Return the [X, Y] coordinate for the center point of the cell that contains the specified text.  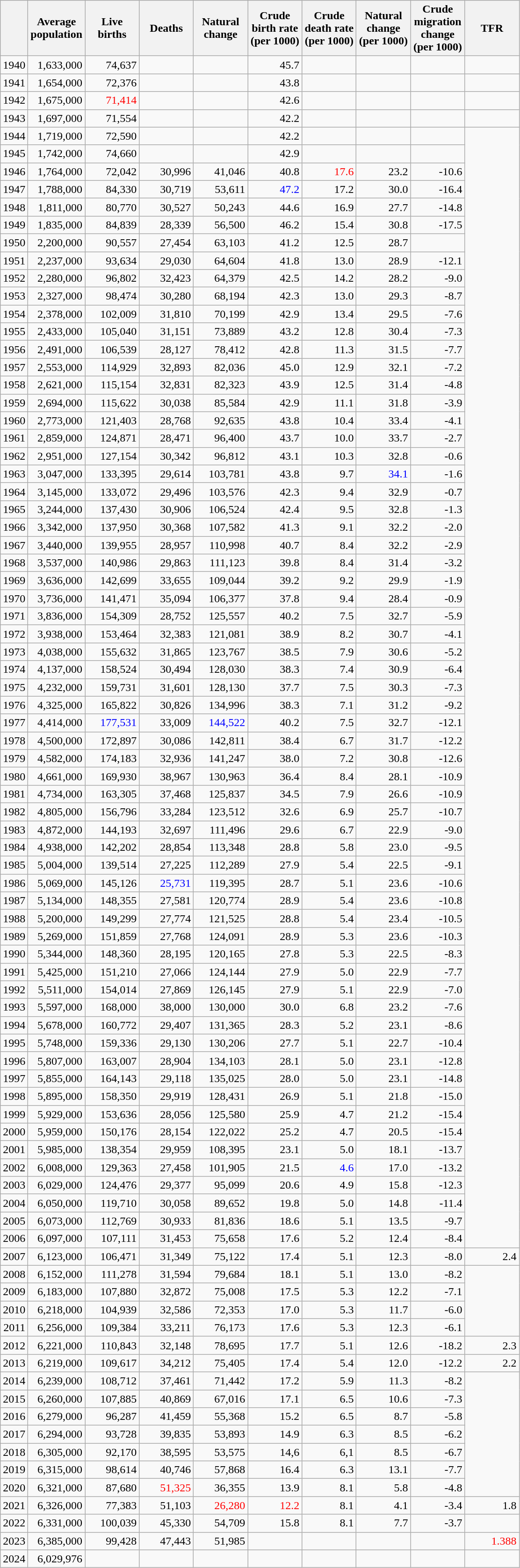
43.1 [275, 456]
120,165 [221, 954]
1.388 [492, 1541]
1949 [14, 225]
5,959,000 [57, 1132]
30.9 [383, 670]
1987 [14, 901]
-2.9 [438, 545]
77,383 [112, 1505]
6,221,000 [57, 1345]
38.5 [275, 652]
36.4 [275, 776]
37.7 [275, 687]
150,176 [112, 1132]
1942 [14, 100]
5,678,000 [57, 1025]
1981 [14, 794]
139,955 [112, 545]
51,325 [166, 1488]
41,459 [166, 1417]
128,431 [221, 1096]
1970 [14, 599]
72,042 [112, 171]
-10.4 [438, 1043]
20.6 [275, 1185]
26.6 [383, 794]
139,514 [112, 865]
40,746 [166, 1470]
-10.5 [438, 919]
Live births [112, 28]
26,280 [221, 1505]
1944 [14, 136]
87,680 [112, 1488]
93,728 [112, 1434]
1983 [14, 829]
33,655 [166, 581]
-10.3 [438, 936]
95,099 [221, 1185]
1967 [14, 545]
148,355 [112, 901]
16.9 [329, 207]
5,855,000 [57, 1078]
2004 [14, 1203]
138,354 [112, 1150]
130,000 [221, 1007]
133,072 [112, 492]
70,199 [221, 314]
1947 [14, 189]
2011 [14, 1327]
141,247 [221, 758]
34.5 [275, 794]
30,086 [166, 741]
1,835,000 [57, 225]
27,225 [166, 865]
96,287 [112, 1417]
5,807,000 [57, 1061]
2010 [14, 1310]
6,008,000 [57, 1168]
6,239,000 [57, 1381]
37,461 [166, 1381]
30.7 [383, 634]
1988 [14, 919]
72,376 [112, 83]
96,812 [221, 456]
7.1 [329, 705]
-5.8 [438, 1417]
2,378,000 [57, 314]
28,056 [166, 1114]
6,331,000 [57, 1523]
134,996 [221, 705]
30.4 [383, 332]
42.4 [275, 509]
174,183 [112, 758]
111,278 [112, 1274]
128,130 [221, 687]
96,802 [112, 278]
28.4 [383, 599]
2019 [14, 1470]
4,414,000 [57, 723]
6,218,000 [57, 1310]
-9.5 [438, 848]
28,127 [166, 349]
30.6 [383, 652]
89,652 [221, 1203]
30,494 [166, 670]
30.3 [383, 687]
17.1 [275, 1398]
6,097,000 [57, 1239]
5,004,000 [57, 865]
-8.0 [438, 1256]
156,796 [112, 812]
4,325,000 [57, 705]
31,453 [166, 1239]
-7.1 [438, 1292]
4,661,000 [57, 776]
-17.5 [438, 225]
6,219,000 [57, 1363]
129,363 [112, 1168]
3,836,000 [57, 616]
-9.2 [438, 705]
9.5 [329, 509]
10.3 [329, 456]
74,637 [112, 65]
-8.3 [438, 954]
44.6 [275, 207]
2006 [14, 1239]
-6.0 [438, 1310]
-5.9 [438, 616]
2,859,000 [57, 438]
25.7 [383, 812]
17.7 [275, 1345]
3,342,000 [57, 527]
32,831 [166, 385]
32,872 [166, 1292]
-3.2 [438, 563]
96,400 [221, 438]
31.7 [383, 741]
25.9 [275, 1114]
40.7 [275, 545]
32,697 [166, 829]
5,748,000 [57, 1043]
Natural change [221, 28]
27,066 [166, 972]
5,511,000 [57, 990]
135,025 [221, 1078]
10.4 [329, 421]
8.7 [383, 1417]
9.2 [329, 581]
1974 [14, 670]
99,428 [112, 1541]
55,368 [221, 1417]
45.0 [275, 367]
6,315,000 [57, 1470]
75,008 [221, 1292]
137,950 [112, 527]
38,967 [166, 776]
112,769 [112, 1221]
-3.4 [438, 1505]
142,699 [112, 581]
-6.1 [438, 1327]
25.2 [275, 1132]
5,269,000 [57, 936]
6,029,976 [57, 1559]
39.8 [275, 563]
45,330 [166, 1523]
168,000 [112, 1007]
2013 [14, 1363]
142,811 [221, 741]
153,464 [112, 634]
3,938,000 [57, 634]
1953 [14, 296]
111,123 [221, 563]
2,621,000 [57, 385]
1993 [14, 1007]
1954 [14, 314]
1965 [14, 509]
37.8 [275, 599]
29.9 [383, 581]
104,939 [112, 1310]
12.9 [329, 367]
4,805,000 [57, 812]
155,632 [112, 652]
5,929,000 [57, 1114]
107,582 [221, 527]
4,582,000 [57, 758]
5,425,000 [57, 972]
Natural change (per 1000) [383, 28]
4,038,000 [57, 652]
4,137,000 [57, 670]
19.8 [275, 1203]
2,433,000 [57, 332]
1961 [14, 438]
1,788,000 [57, 189]
15.4 [329, 225]
159,336 [112, 1043]
1,764,000 [57, 171]
112,289 [221, 865]
82,036 [221, 367]
29,030 [166, 260]
14,6 [275, 1452]
54,709 [221, 1523]
2018 [14, 1452]
31,349 [166, 1256]
12.4 [383, 1239]
111,496 [221, 829]
23.4 [383, 919]
37,468 [166, 794]
145,126 [112, 883]
72,353 [221, 1310]
32.9 [383, 492]
7.4 [329, 670]
-7.0 [438, 990]
27,768 [166, 936]
33,211 [166, 1327]
119,710 [112, 1203]
6,050,000 [57, 1203]
28.3 [275, 1025]
-12.3 [438, 1185]
73,889 [221, 332]
-1.9 [438, 581]
2.2 [492, 1363]
27,458 [166, 1168]
124,091 [221, 936]
29.3 [383, 296]
38,595 [166, 1452]
172,897 [112, 741]
51,103 [166, 1505]
13.5 [383, 1221]
43.7 [275, 438]
1,811,000 [57, 207]
1996 [14, 1061]
4.1 [383, 1505]
5,597,000 [57, 1007]
14.8 [383, 1203]
31.5 [383, 349]
1960 [14, 421]
5,134,000 [57, 901]
41.8 [275, 260]
-2.7 [438, 438]
72,590 [112, 136]
81,836 [221, 1221]
3,636,000 [57, 581]
-10.7 [438, 812]
125,580 [221, 1114]
47.2 [275, 189]
Crude migration change (per 1000) [438, 28]
130,963 [221, 776]
2,694,000 [57, 403]
4,500,000 [57, 741]
30,527 [166, 207]
-9.7 [438, 1221]
-11.4 [438, 1203]
38.9 [275, 634]
108,395 [221, 1150]
30,933 [166, 1221]
2,553,000 [57, 367]
113,348 [221, 848]
2000 [14, 1132]
92,635 [221, 421]
34.1 [383, 474]
-18.2 [438, 1345]
106,377 [221, 599]
98,614 [112, 1470]
-6.7 [438, 1452]
51,985 [221, 1541]
151,859 [112, 936]
126,145 [221, 990]
1973 [14, 652]
141,471 [112, 599]
28,471 [166, 438]
-13.7 [438, 1150]
2024 [14, 1559]
29,407 [166, 1025]
32.6 [275, 812]
5.9 [329, 1381]
125,837 [221, 794]
32,423 [166, 278]
1952 [14, 278]
148,360 [112, 954]
1957 [14, 367]
1995 [14, 1043]
63,103 [221, 242]
1948 [14, 207]
6,073,000 [57, 1221]
33.4 [383, 421]
125,557 [221, 616]
1959 [14, 403]
140,986 [112, 563]
1969 [14, 581]
39.2 [275, 581]
28,752 [166, 616]
-0.6 [438, 456]
9.7 [329, 474]
2008 [14, 1274]
1964 [14, 492]
2001 [14, 1150]
5,895,000 [57, 1096]
1962 [14, 456]
6,305,000 [57, 1452]
41,046 [221, 171]
2005 [14, 1221]
2.3 [492, 1345]
33.7 [383, 438]
6.9 [329, 812]
158,350 [112, 1096]
-3.9 [438, 403]
17.5 [275, 1292]
2,200,000 [57, 242]
137,430 [112, 509]
7.2 [329, 758]
1989 [14, 936]
28,154 [166, 1132]
2,280,000 [57, 278]
28.2 [383, 278]
1994 [14, 1025]
1997 [14, 1078]
-8.7 [438, 296]
12.6 [383, 1345]
38.4 [275, 741]
42.5 [275, 278]
27,869 [166, 990]
1999 [14, 1114]
43.2 [275, 332]
13.9 [275, 1488]
-1.3 [438, 509]
45.7 [275, 65]
1963 [14, 474]
6,294,000 [57, 1434]
4,872,000 [57, 829]
12.0 [383, 1363]
12.8 [329, 332]
18.6 [275, 1221]
21.2 [383, 1114]
-12.8 [438, 1061]
124,144 [221, 972]
-0.7 [438, 492]
29,130 [166, 1043]
1975 [14, 687]
21.8 [383, 1096]
124,476 [112, 1185]
154,014 [112, 990]
75,658 [221, 1239]
115,622 [112, 403]
110,998 [221, 545]
105,040 [112, 332]
2,327,000 [57, 296]
31,594 [166, 1274]
30,038 [166, 403]
164,143 [112, 1078]
2021 [14, 1505]
127,154 [112, 456]
1966 [14, 527]
98,474 [112, 296]
42.8 [275, 349]
-13.2 [438, 1168]
-1.6 [438, 474]
110,843 [112, 1345]
30,058 [166, 1203]
1955 [14, 332]
106,471 [112, 1256]
1,742,000 [57, 154]
46.2 [275, 225]
5,344,000 [57, 954]
27,581 [166, 901]
-6.2 [438, 1434]
Crude death rate (per 1000) [329, 28]
1958 [14, 385]
109,617 [112, 1363]
1950 [14, 242]
115,154 [112, 385]
2015 [14, 1398]
-6.4 [438, 670]
1,633,000 [57, 65]
-15.0 [438, 1096]
-8.4 [438, 1239]
71,442 [221, 1381]
4,734,000 [57, 794]
5,985,000 [57, 1150]
42.6 [275, 100]
32,586 [166, 1310]
1,697,000 [57, 118]
102,009 [112, 314]
1971 [14, 616]
131,365 [221, 1025]
31.8 [383, 403]
3,440,000 [57, 545]
27,454 [166, 242]
2002 [14, 1168]
29,118 [166, 1078]
21.5 [275, 1168]
134,103 [221, 1061]
-12.6 [438, 758]
1977 [14, 723]
-7.2 [438, 367]
41.2 [275, 242]
10.6 [383, 1398]
57,868 [221, 1470]
3,145,000 [57, 492]
53,575 [221, 1452]
122,022 [221, 1132]
30,719 [166, 189]
6,123,000 [57, 1256]
75,405 [221, 1363]
6,256,000 [57, 1327]
6,326,000 [57, 1505]
25,731 [166, 883]
10.0 [329, 438]
1,675,000 [57, 100]
Deaths [166, 28]
1982 [14, 812]
75,122 [221, 1256]
7.7 [383, 1523]
36,355 [221, 1488]
107,885 [112, 1398]
32,893 [166, 367]
3,244,000 [57, 509]
1,654,000 [57, 83]
163,305 [112, 794]
27,774 [166, 919]
14.2 [329, 278]
15.2 [275, 1417]
38,000 [166, 1007]
103,781 [221, 474]
6,385,000 [57, 1541]
154,309 [112, 616]
1946 [14, 171]
2009 [14, 1292]
53,893 [221, 1434]
34,212 [166, 1363]
2016 [14, 1417]
6,152,000 [57, 1274]
123,512 [221, 812]
41.3 [275, 527]
1984 [14, 848]
29,614 [166, 474]
142,202 [112, 848]
90,557 [112, 242]
26.9 [275, 1096]
30,280 [166, 296]
109,384 [112, 1327]
1986 [14, 883]
1976 [14, 705]
79,684 [221, 1274]
4.9 [329, 1185]
32,936 [166, 758]
33,284 [166, 812]
130,206 [221, 1043]
1980 [14, 776]
1978 [14, 741]
1992 [14, 990]
-10.8 [438, 901]
2012 [14, 1345]
29,496 [166, 492]
TFR [492, 28]
1943 [14, 118]
2,237,000 [57, 260]
76,173 [221, 1327]
177,531 [112, 723]
71,554 [112, 118]
31.2 [383, 705]
43.9 [275, 385]
40,869 [166, 1398]
56,500 [221, 225]
1979 [14, 758]
30,826 [166, 705]
6,279,000 [57, 1417]
1985 [14, 865]
30,368 [166, 527]
23.0 [383, 848]
31,601 [166, 687]
121,525 [221, 919]
5,200,000 [57, 919]
3,736,000 [57, 599]
50,243 [221, 207]
-8.6 [438, 1025]
-2.0 [438, 527]
47,443 [166, 1541]
29,959 [166, 1150]
159,731 [112, 687]
32.1 [383, 367]
-16.4 [438, 189]
30,906 [166, 509]
151,210 [112, 972]
124,871 [112, 438]
28,195 [166, 954]
33,009 [166, 723]
6,183,000 [57, 1292]
1956 [14, 349]
1990 [14, 954]
28,339 [166, 225]
163,007 [112, 1061]
6,260,000 [57, 1398]
3,047,000 [57, 474]
108,712 [112, 1381]
165,822 [112, 705]
29,863 [166, 563]
-9.1 [438, 865]
11.7 [383, 1310]
32,148 [166, 1345]
8.2 [329, 634]
6,321,000 [57, 1488]
1940 [14, 65]
2003 [14, 1185]
2,491,000 [57, 349]
2022 [14, 1523]
-3.7 [438, 1523]
28,768 [166, 421]
64,604 [221, 260]
20.5 [383, 1132]
6,1 [329, 1452]
106,539 [112, 349]
28,904 [166, 1061]
121,081 [221, 634]
30,342 [166, 456]
6.8 [329, 1007]
1951 [14, 260]
123,767 [221, 652]
144,522 [221, 723]
80,770 [112, 207]
78,412 [221, 349]
35,094 [166, 599]
64,379 [221, 278]
4,938,000 [57, 848]
93,634 [112, 260]
92,170 [112, 1452]
2,773,000 [57, 421]
11.1 [329, 403]
29,919 [166, 1096]
74,660 [112, 154]
30,996 [166, 171]
5,069,000 [57, 883]
Crude birth rate (per 1000) [275, 28]
40.8 [275, 171]
169,930 [112, 776]
31,810 [166, 314]
31,865 [166, 652]
13.1 [383, 1470]
100,039 [112, 1523]
128,030 [221, 670]
53,611 [221, 189]
32,383 [166, 634]
133,395 [112, 474]
71,414 [112, 100]
119,395 [221, 883]
16.4 [275, 1470]
2020 [14, 1488]
2014 [14, 1381]
109,044 [221, 581]
22.7 [383, 1043]
67,016 [221, 1398]
1,719,000 [57, 136]
101,905 [221, 1168]
149,299 [112, 919]
158,524 [112, 670]
1998 [14, 1096]
29,377 [166, 1185]
2017 [14, 1434]
28.0 [275, 1078]
2007 [14, 1256]
1941 [14, 83]
1991 [14, 972]
4.6 [329, 1168]
6,029,000 [57, 1185]
160,772 [112, 1025]
9.1 [329, 527]
78,695 [221, 1345]
68,194 [221, 296]
1.8 [492, 1505]
107,880 [112, 1292]
31,151 [166, 332]
29.5 [383, 314]
85,584 [221, 403]
120,774 [221, 901]
84,839 [112, 225]
82,323 [221, 385]
2,951,000 [57, 456]
1945 [14, 154]
Average population [57, 28]
2.4 [492, 1256]
4,232,000 [57, 687]
121,403 [112, 421]
-0.9 [438, 599]
28,957 [166, 545]
39,835 [166, 1434]
84,330 [112, 189]
114,929 [112, 367]
27.8 [275, 954]
107,111 [112, 1239]
13.4 [329, 314]
14.9 [275, 1434]
103,576 [221, 492]
153,636 [112, 1114]
2023 [14, 1541]
1972 [14, 634]
29.6 [275, 829]
106,524 [221, 509]
3,537,000 [57, 563]
144,193 [112, 829]
28,854 [166, 848]
-5.2 [438, 652]
38.0 [275, 758]
1968 [14, 563]
